Scan for the cell matching the given text and deliver its [X, Y] coordinate at center. 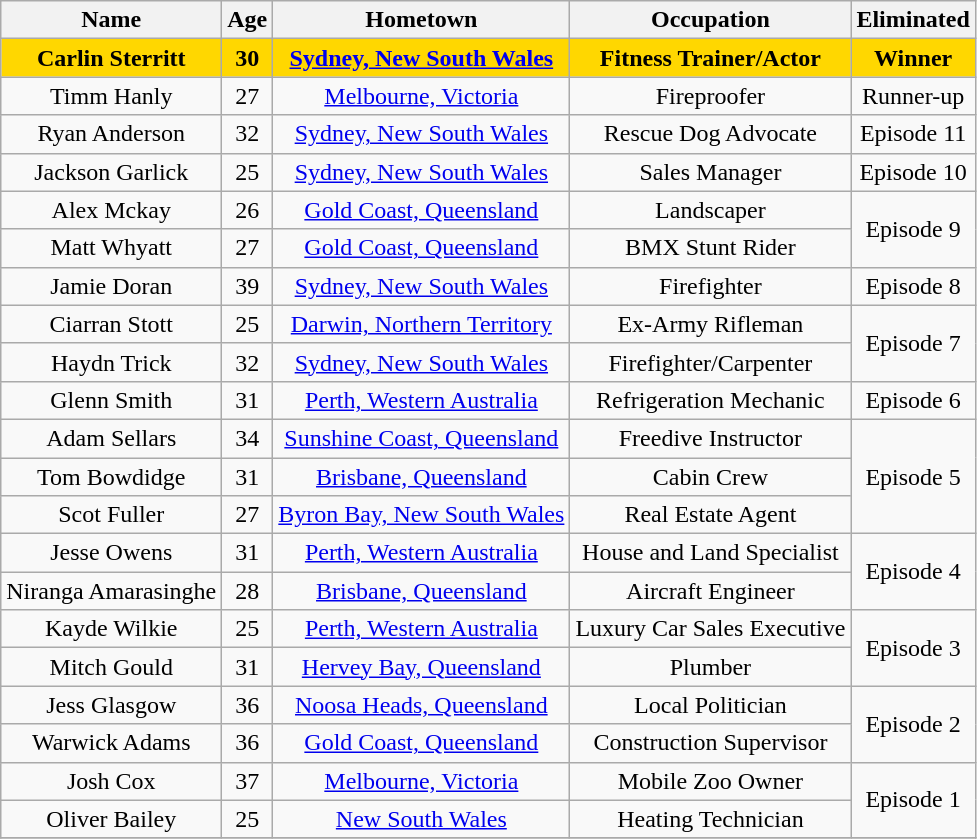
26 [248, 210]
Name [112, 20]
Local Politician [710, 705]
Mitch Gould [112, 667]
Hervey Bay, Queensland [422, 667]
Jess Glasgow [112, 705]
Matt Whyatt [112, 248]
Jesse Owens [112, 553]
Ex-Army Rifleman [710, 324]
Winner [913, 58]
Episode 4 [913, 572]
Oliver Bailey [112, 819]
34 [248, 438]
Byron Bay, New South Wales [422, 515]
Carlin Sterritt [112, 58]
Age [248, 20]
Sunshine Coast, Queensland [422, 438]
House and Land Specialist [710, 553]
Hometown [422, 20]
Episode 6 [913, 400]
Runner-up [913, 96]
New South Wales [422, 819]
Plumber [710, 667]
Fireproofer [710, 96]
Kayde Wilkie [112, 629]
Timm Hanly [112, 96]
Heating Technician [710, 819]
Scot Fuller [112, 515]
Niranga Amarasinghe [112, 591]
Jackson Garlick [112, 172]
28 [248, 591]
Real Estate Agent [710, 515]
Aircraft Engineer [710, 591]
Episode 3 [913, 648]
Luxury Car Sales Executive [710, 629]
Refrigeration Mechanic [710, 400]
Firefighter [710, 286]
Glenn Smith [112, 400]
Episode 11 [913, 134]
Sales Manager [710, 172]
Episode 9 [913, 229]
Josh Cox [112, 781]
Episode 5 [913, 476]
Jamie Doran [112, 286]
Episode 7 [913, 343]
Warwick Adams [112, 743]
Episode 2 [913, 724]
Ciarran Stott [112, 324]
Tom Bowdidge [112, 477]
37 [248, 781]
Mobile Zoo Owner [710, 781]
Ryan Anderson [112, 134]
Firefighter/Carpenter [710, 362]
Construction Supervisor [710, 743]
BMX Stunt Rider [710, 248]
Noosa Heads, Queensland [422, 705]
Landscaper [710, 210]
Episode 1 [913, 800]
Occupation [710, 20]
Darwin, Northern Territory [422, 324]
Adam Sellars [112, 438]
Rescue Dog Advocate [710, 134]
Episode 8 [913, 286]
Fitness Trainer/Actor [710, 58]
Episode 10 [913, 172]
Eliminated [913, 20]
Cabin Crew [710, 477]
39 [248, 286]
30 [248, 58]
Alex Mckay [112, 210]
Haydn Trick [112, 362]
Freedive Instructor [710, 438]
